Pinpoint the cell where the given text exists, returning its [X, Y] midpoint coordinate. 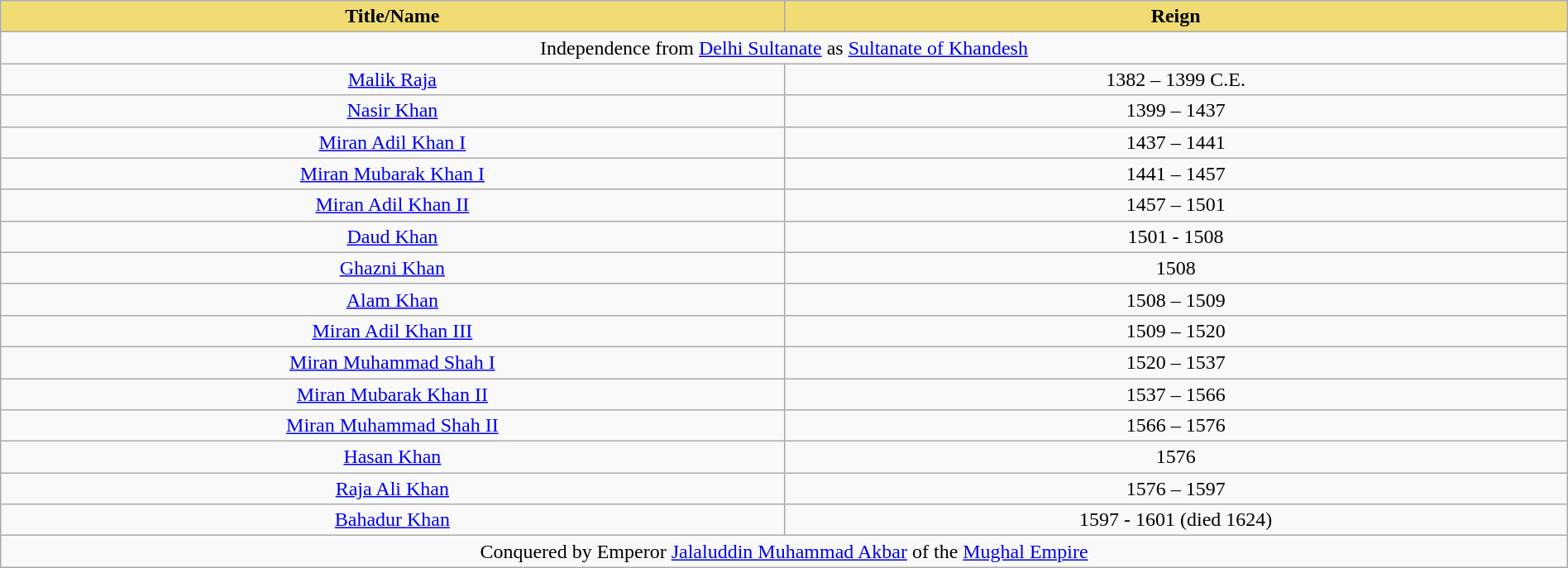
Conquered by Emperor Jalaluddin Muhammad Akbar of the Mughal Empire [784, 551]
Nasir Khan [392, 111]
1457 – 1501 [1176, 205]
Ghazni Khan [392, 268]
Independence from Delhi Sultanate as Sultanate of Khandesh [784, 48]
1537 – 1566 [1176, 394]
Miran Adil Khan III [392, 331]
Title/Name [392, 17]
1441 – 1457 [1176, 174]
1501 - 1508 [1176, 236]
1508 [1176, 268]
1520 – 1537 [1176, 362]
Alam Khan [392, 299]
1576 – 1597 [1176, 489]
1508 – 1509 [1176, 299]
Miran Mubarak Khan II [392, 394]
Daud Khan [392, 236]
1382 – 1399 C.E. [1176, 79]
1509 – 1520 [1176, 331]
Reign [1176, 17]
Miran Muhammad Shah II [392, 426]
Bahadur Khan [392, 520]
1399 – 1437 [1176, 111]
Miran Adil Khan I [392, 142]
Miran Mubarak Khan I [392, 174]
1566 – 1576 [1176, 426]
1597 - 1601 (died 1624) [1176, 520]
Raja Ali Khan [392, 489]
Hasan Khan [392, 457]
Miran Muhammad Shah I [392, 362]
1437 – 1441 [1176, 142]
1576 [1176, 457]
Malik Raja [392, 79]
Miran Adil Khan II [392, 205]
